Provide the (X, Y) coordinate of the cell's center where the given text is located.  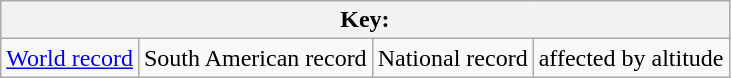
National record (452, 58)
South American record (255, 58)
affected by altitude (631, 58)
World record (70, 58)
Key: (365, 20)
